For the text-containing cell, return its midpoint in (x, y) coordinate format. 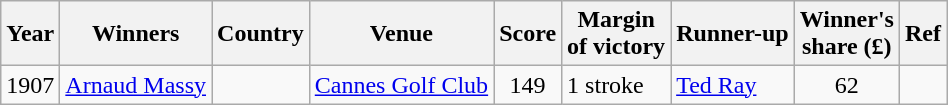
Score (528, 34)
149 (528, 85)
62 (846, 85)
Country (261, 34)
Ref (922, 34)
Venue (401, 34)
Arnaud Massy (136, 85)
Year (30, 34)
Runner-up (733, 34)
Winners (136, 34)
Ted Ray (733, 85)
Marginof victory (616, 34)
Winner'sshare (£) (846, 34)
Cannes Golf Club (401, 85)
1 stroke (616, 85)
1907 (30, 85)
